Return the (X, Y) coordinate for the center point of the cell that contains the specified text.  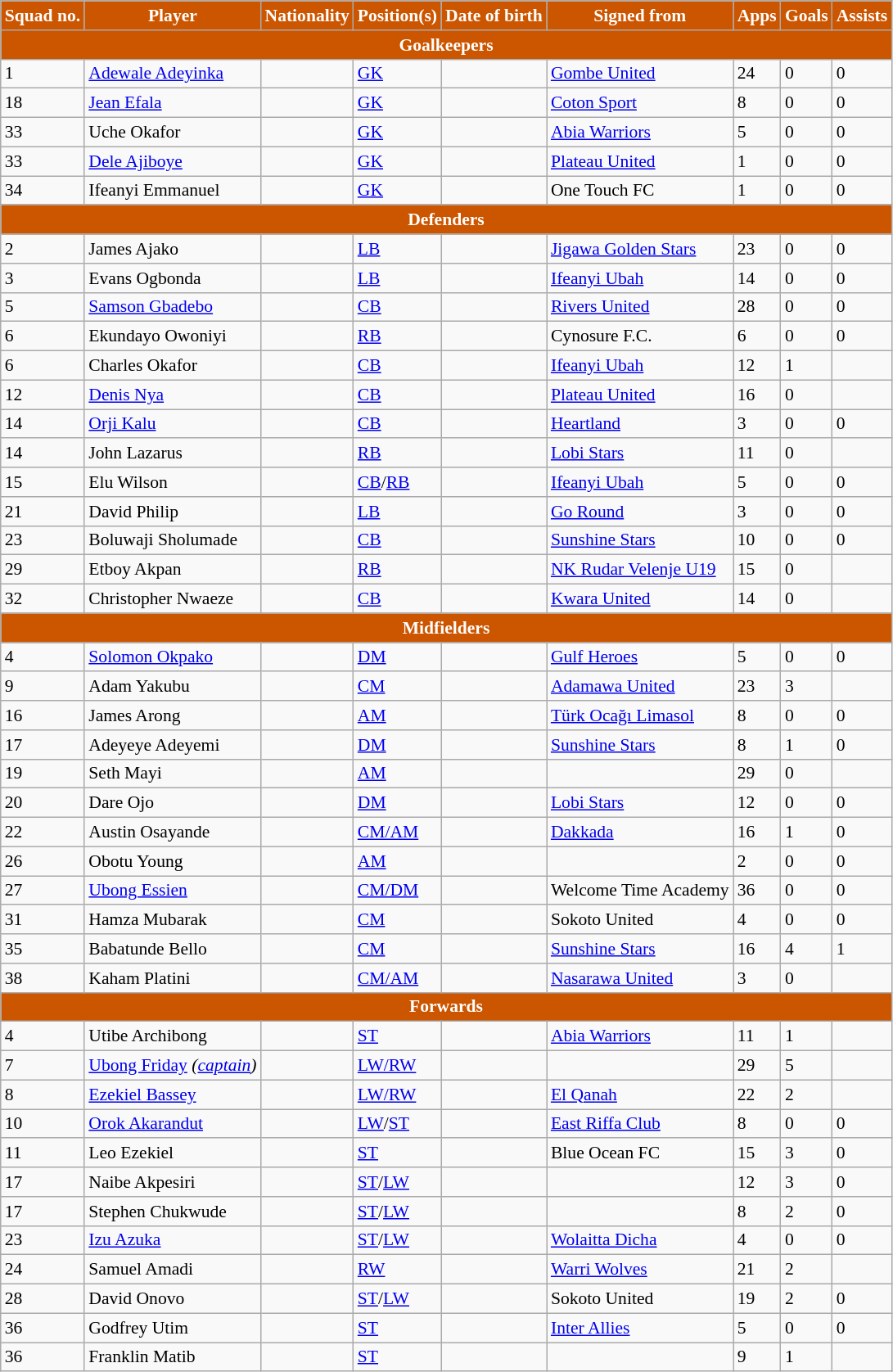
Nasarawa United (640, 978)
Boluwaji Sholumade (172, 540)
Signed from (640, 16)
Seth Mayi (172, 774)
One Touch FC (640, 191)
Nationality (306, 16)
Etboy Akpan (172, 570)
Kwara United (640, 599)
Midfielders (446, 628)
Player (172, 16)
26 (43, 861)
Apps (757, 16)
Adeyeye Adeyemi (172, 745)
Goals (807, 16)
Inter Allies (640, 1328)
35 (43, 949)
CM/DM (398, 891)
Date of birth (494, 16)
Gulf Heroes (640, 657)
Forwards (446, 1007)
Ifeanyi Emmanuel (172, 191)
NK Rudar Velenje U19 (640, 570)
David Onovo (172, 1299)
John Lazarus (172, 454)
34 (43, 191)
Izu Azuka (172, 1240)
27 (43, 891)
Ubong Essien (172, 891)
Dare Ojo (172, 803)
Elu Wilson (172, 482)
Warri Wolves (640, 1270)
Charles Okafor (172, 366)
Türk Ocağı Limasol (640, 715)
Adam Yakubu (172, 687)
38 (43, 978)
Welcome Time Academy (640, 891)
Leo Ezekiel (172, 1153)
David Philip (172, 512)
Heartland (640, 424)
CB/RB (398, 482)
20 (43, 803)
18 (43, 103)
Assists (863, 16)
Dele Ajiboye (172, 161)
Samson Gbadebo (172, 307)
Coton Sport (640, 103)
Franklin Matib (172, 1357)
Goalkeepers (446, 45)
Orok Akarandut (172, 1124)
Babatunde Bello (172, 949)
Samuel Amadi (172, 1270)
Adewale Adeyinka (172, 74)
Blue Ocean FC (640, 1153)
Go Round (640, 512)
Hamza Mubarak (172, 920)
Cynosure F.C. (640, 336)
Christopher Nwaeze (172, 599)
El Qanah (640, 1094)
Ubong Friday (captain) (172, 1066)
Obotu Young (172, 861)
RW (398, 1270)
31 (43, 920)
Kaham Platini (172, 978)
Uche Okafor (172, 133)
James Arong (172, 715)
Austin Osayande (172, 833)
Solomon Okpako (172, 657)
Gombe United (640, 74)
Utibe Archibong (172, 1036)
Dakkada (640, 833)
Godfrey Utim (172, 1328)
Denis Nya (172, 395)
7 (43, 1066)
Orji Kalu (172, 424)
Ekundayo Owoniyi (172, 336)
Jigawa Golden Stars (640, 249)
LW/ST (398, 1124)
Ezekiel Bassey (172, 1094)
Jean Efala (172, 103)
Squad no. (43, 16)
Wolaitta Dicha (640, 1240)
Rivers United (640, 307)
James Ajako (172, 249)
Stephen Chukwude (172, 1212)
32 (43, 599)
Position(s) (398, 16)
Defenders (446, 220)
Adamawa United (640, 687)
Evans Ogbonda (172, 278)
East Riffa Club (640, 1124)
Naibe Akpesiri (172, 1182)
